Determine the (X, Y) coordinate at the center of the cell enclosing the given text.  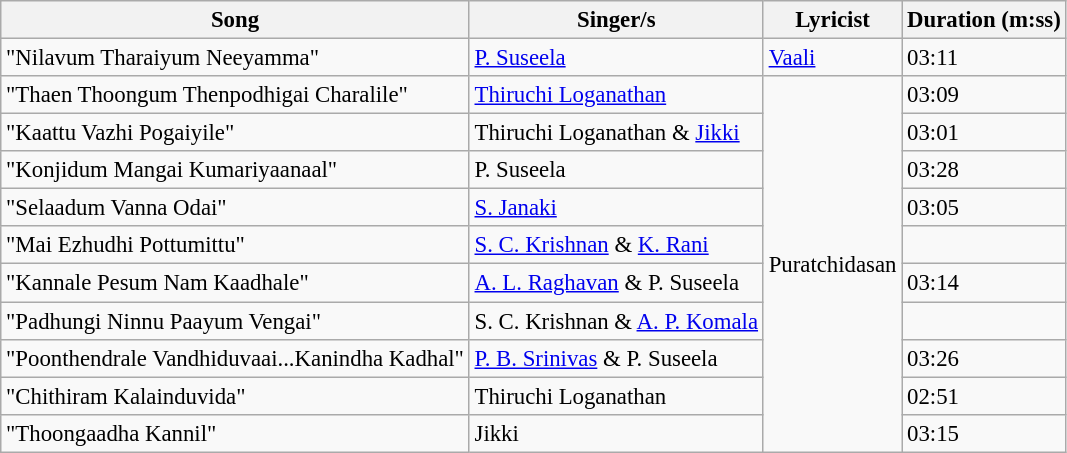
03:28 (984, 170)
S. Janaki (616, 208)
S. C. Krishnan & K. Rani (616, 245)
"Nilavum Tharaiyum Neeyamma" (235, 58)
03:26 (984, 358)
Thiruchi Loganathan & Jikki (616, 133)
S. C. Krishnan & A. P. Komala (616, 321)
03:05 (984, 208)
Song (235, 20)
"Poonthendrale Vandhiduvaai...Kanindha Kadhal" (235, 358)
03:11 (984, 58)
Jikki (616, 433)
"Padhungi Ninnu Paayum Vengai" (235, 321)
Vaali (832, 58)
03:01 (984, 133)
03:09 (984, 95)
"Chithiram Kalainduvida" (235, 396)
Singer/s (616, 20)
P. B. Srinivas & P. Suseela (616, 358)
Puratchidasan (832, 264)
03:14 (984, 283)
"Kaattu Vazhi Pogaiyile" (235, 133)
"Konjidum Mangai Kumariyaanaal" (235, 170)
"Kannale Pesum Nam Kaadhale" (235, 283)
Lyricist (832, 20)
"Selaadum Vanna Odai" (235, 208)
Duration (m:ss) (984, 20)
02:51 (984, 396)
A. L. Raghavan & P. Suseela (616, 283)
03:15 (984, 433)
"Thaen Thoongum Thenpodhigai Charalile" (235, 95)
"Mai Ezhudhi Pottumittu" (235, 245)
"Thoongaadha Kannil" (235, 433)
